Locate the cell with the specified text and output its (x, y) center coordinate. 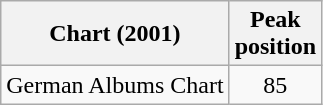
German Albums Chart (115, 85)
Peakposition (275, 34)
85 (275, 85)
Chart (2001) (115, 34)
